For the text-containing cell, return its midpoint in (x, y) coordinate format. 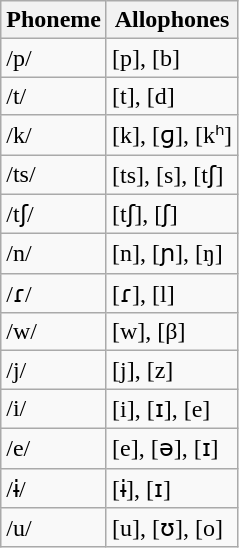
/ɾ/ (54, 293)
[e], [ə], [ɪ] (172, 448)
[k], [ɡ], [kʰ] (172, 135)
/n/ (54, 254)
/w/ (54, 332)
/p/ (54, 58)
/u/ (54, 528)
[ts], [s], [tʃ] (172, 174)
/ɨ/ (54, 488)
[u], [ʊ], [o] (172, 528)
[t], [d] (172, 96)
[ɾ], [l] (172, 293)
/e/ (54, 448)
Allophones (172, 20)
[j], [z] (172, 370)
[tʃ], [ʃ] (172, 214)
[n], [ɲ], [ŋ] (172, 254)
/j/ (54, 370)
/tʃ/ (54, 214)
/i/ (54, 409)
[p], [b] (172, 58)
[ɨ], [ɪ] (172, 488)
[i], [ɪ], [e] (172, 409)
Phoneme (54, 20)
/t/ (54, 96)
/ts/ (54, 174)
[w], [β] (172, 332)
/k/ (54, 135)
